Find where the given text appears and provide that cell's center as (x, y) coordinate. 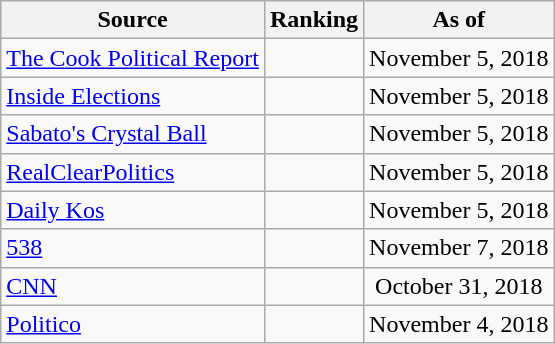
As of (459, 20)
The Cook Political Report (133, 58)
November 7, 2018 (459, 248)
Source (133, 20)
538 (133, 248)
November 4, 2018 (459, 324)
Inside Elections (133, 96)
October 31, 2018 (459, 286)
Ranking (314, 20)
RealClearPolitics (133, 172)
Politico (133, 324)
Daily Kos (133, 210)
CNN (133, 286)
Sabato's Crystal Ball (133, 134)
